Extract the (x, y) coordinate from the center of the cell holding the provided text.  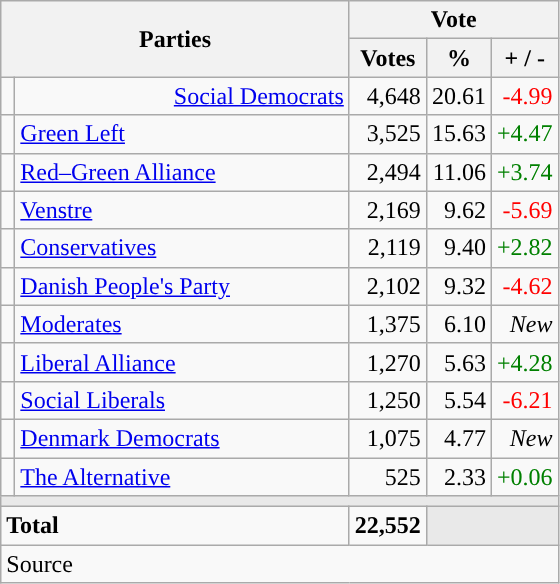
Social Democrats (182, 96)
6.10 (458, 324)
Parties (176, 39)
-5.69 (524, 210)
22,552 (388, 526)
Total (176, 526)
5.54 (458, 400)
-4.62 (524, 286)
1,375 (388, 324)
-6.21 (524, 400)
5.63 (458, 362)
9.40 (458, 248)
4.77 (458, 438)
Liberal Alliance (182, 362)
+4.47 (524, 134)
% (458, 58)
+3.74 (524, 172)
2,102 (388, 286)
3,525 (388, 134)
+4.28 (524, 362)
Red–Green Alliance (182, 172)
Source (280, 564)
20.61 (458, 96)
+ / - (524, 58)
9.32 (458, 286)
Vote (454, 20)
+0.06 (524, 477)
1,075 (388, 438)
525 (388, 477)
The Alternative (182, 477)
1,250 (388, 400)
Danish People's Party (182, 286)
2,494 (388, 172)
Conservatives (182, 248)
Venstre (182, 210)
Moderates (182, 324)
Social Liberals (182, 400)
2,119 (388, 248)
+2.82 (524, 248)
4,648 (388, 96)
9.62 (458, 210)
-4.99 (524, 96)
Green Left (182, 134)
2.33 (458, 477)
Denmark Democrats (182, 438)
1,270 (388, 362)
Votes (388, 58)
11.06 (458, 172)
15.63 (458, 134)
2,169 (388, 210)
